Search for the cell housing the specified text and yield its (x, y) center coordinate. 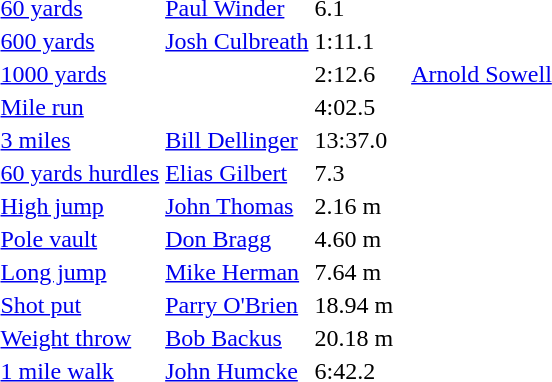
18.94 m (354, 305)
Elias Gilbert (237, 173)
13:37.0 (354, 140)
4:02.5 (354, 107)
Mike Herman (237, 272)
2.16 m (354, 206)
Bob Backus (237, 338)
John Thomas (237, 206)
1:11.1 (354, 41)
Josh Culbreath (237, 41)
Parry O'Brien (237, 305)
2:12.6 (354, 74)
7.64 m (354, 272)
Bill Dellinger (237, 140)
20.18 m (354, 338)
7.3 (354, 173)
Don Bragg (237, 239)
4.60 m (354, 239)
